Scan for the cell matching the given text and deliver its [x, y] coordinate at center. 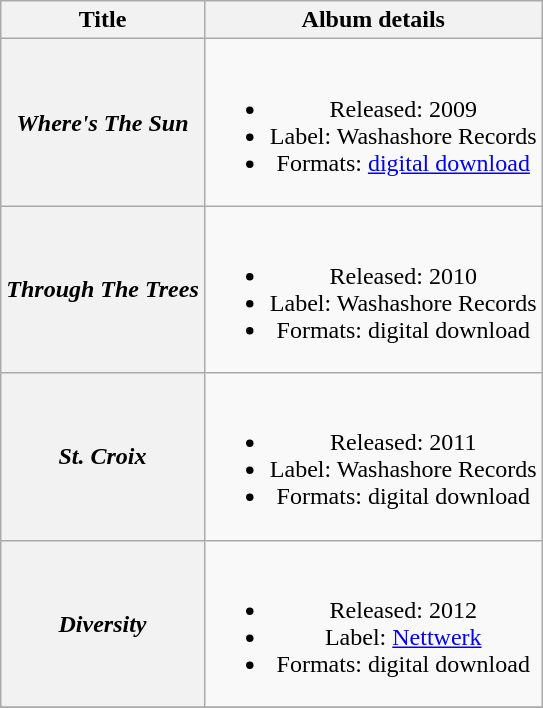
Released: 2009Label: Washashore RecordsFormats: digital download [373, 122]
Released: 2010Label: Washashore RecordsFormats: digital download [373, 290]
St. Croix [103, 456]
Album details [373, 20]
Where's The Sun [103, 122]
Title [103, 20]
Released: 2012Label: NettwerkFormats: digital download [373, 624]
Through The Trees [103, 290]
Diversity [103, 624]
Released: 2011Label: Washashore RecordsFormats: digital download [373, 456]
